Return the (x, y) coordinate for the center point of the cell that contains the specified text.  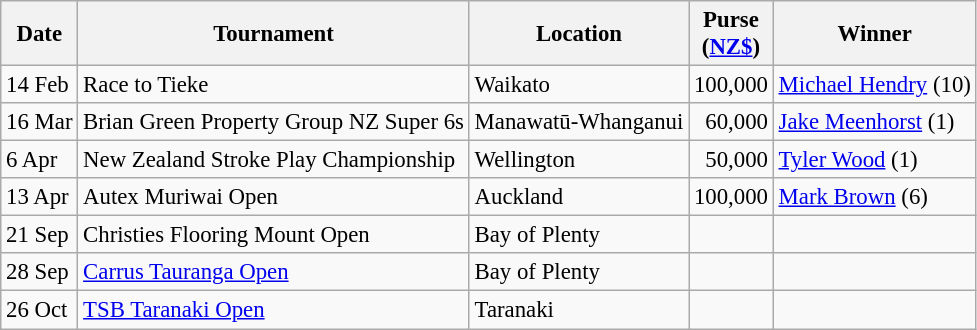
16 Mar (40, 122)
Christies Flooring Mount Open (274, 235)
Autex Muriwai Open (274, 197)
6 Apr (40, 160)
Location (578, 34)
50,000 (732, 160)
Race to Tieke (274, 85)
Tournament (274, 34)
Brian Green Property Group NZ Super 6s (274, 122)
Carrus Tauranga Open (274, 273)
Mark Brown (6) (874, 197)
28 Sep (40, 273)
Purse(NZ$) (732, 34)
Taranaki (578, 310)
13 Apr (40, 197)
TSB Taranaki Open (274, 310)
Auckland (578, 197)
New Zealand Stroke Play Championship (274, 160)
14 Feb (40, 85)
Jake Meenhorst (1) (874, 122)
Michael Hendry (10) (874, 85)
Tyler Wood (1) (874, 160)
Date (40, 34)
Waikato (578, 85)
60,000 (732, 122)
Manawatū-Whanganui (578, 122)
Winner (874, 34)
Wellington (578, 160)
26 Oct (40, 310)
21 Sep (40, 235)
